Output the [x, y] coordinate of the center of the cell containing the given text.  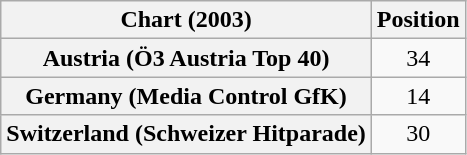
Chart (2003) [186, 20]
14 [418, 96]
34 [418, 58]
Germany (Media Control GfK) [186, 96]
Switzerland (Schweizer Hitparade) [186, 134]
30 [418, 134]
Position [418, 20]
Austria (Ö3 Austria Top 40) [186, 58]
